Provide the [x, y] coordinate of the cell's center where the given text is located.  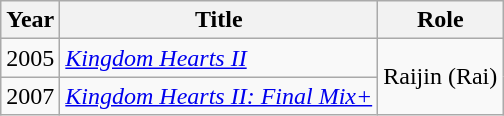
Year [30, 20]
Raijin (Rai) [440, 77]
2007 [30, 96]
Kingdom Hearts II [219, 58]
Role [440, 20]
Title [219, 20]
Kingdom Hearts II: Final Mix+ [219, 96]
2005 [30, 58]
